From the cell containing the given text, extract its center point as [X, Y] coordinate. 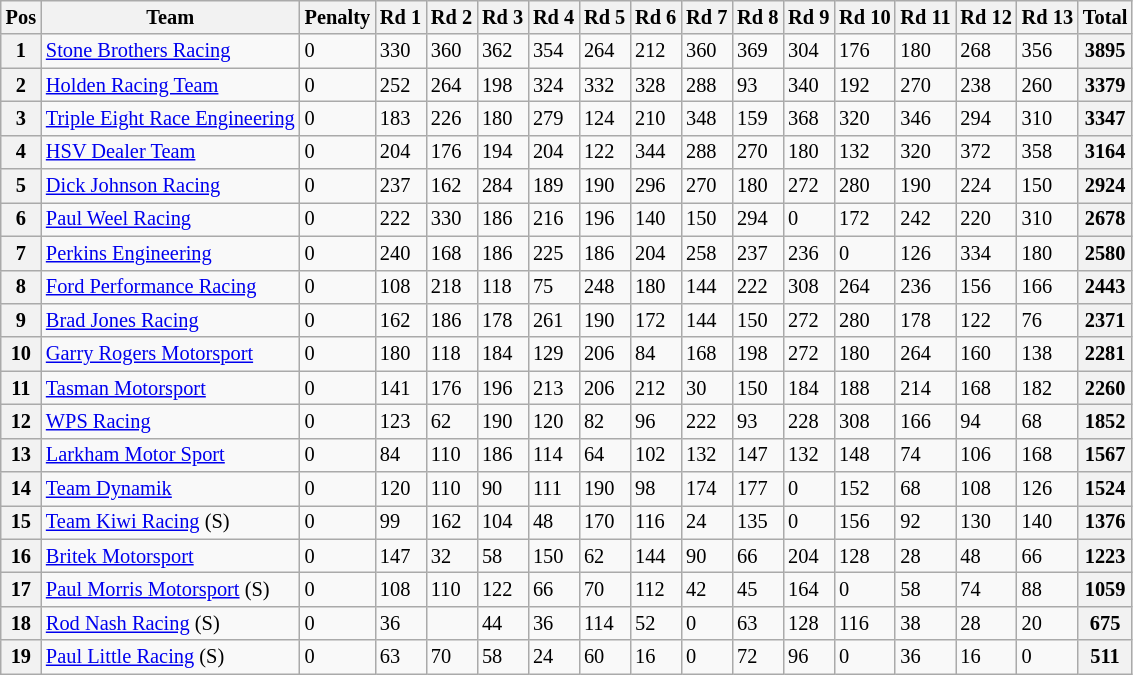
104 [502, 522]
159 [758, 118]
124 [604, 118]
1059 [1105, 589]
189 [554, 186]
164 [808, 589]
18 [21, 623]
141 [400, 388]
344 [656, 152]
258 [706, 253]
WPS Racing [170, 421]
Holden Racing Team [170, 85]
1567 [1105, 455]
372 [986, 152]
2678 [1105, 219]
14 [21, 489]
Team [170, 17]
182 [1048, 388]
218 [452, 287]
Rd 2 [452, 17]
220 [986, 219]
225 [554, 253]
15 [21, 522]
Paul Morris Motorsport (S) [170, 589]
177 [758, 489]
Pos [21, 17]
10 [21, 354]
226 [452, 118]
42 [706, 589]
7 [21, 253]
3895 [1105, 51]
216 [554, 219]
213 [554, 388]
368 [808, 118]
348 [706, 118]
94 [986, 421]
Rd 4 [554, 17]
369 [758, 51]
88 [1048, 589]
Garry Rogers Motorsport [170, 354]
130 [986, 522]
138 [1048, 354]
152 [864, 489]
12 [21, 421]
2260 [1105, 388]
20 [1048, 623]
99 [400, 522]
98 [656, 489]
354 [554, 51]
11 [21, 388]
228 [808, 421]
160 [986, 354]
Tasman Motorsport [170, 388]
Stone Brothers Racing [170, 51]
64 [604, 455]
3164 [1105, 152]
1376 [1105, 522]
129 [554, 354]
112 [656, 589]
240 [400, 253]
260 [1048, 85]
Rd 11 [925, 17]
170 [604, 522]
2580 [1105, 253]
Rd 6 [656, 17]
Ford Performance Racing [170, 287]
Dick Johnson Racing [170, 186]
188 [864, 388]
Rd 3 [502, 17]
334 [986, 253]
Rd 13 [1048, 17]
356 [1048, 51]
192 [864, 85]
3 [21, 118]
332 [604, 85]
346 [925, 118]
284 [502, 186]
32 [452, 556]
328 [656, 85]
268 [986, 51]
Rd 1 [400, 17]
3379 [1105, 85]
4 [21, 152]
Penalty [338, 17]
92 [925, 522]
362 [502, 51]
304 [808, 51]
238 [986, 85]
HSV Dealer Team [170, 152]
Total [1105, 17]
60 [604, 657]
Rd 10 [864, 17]
174 [706, 489]
45 [758, 589]
Triple Eight Race Engineering [170, 118]
Paul Weel Racing [170, 219]
148 [864, 455]
111 [554, 489]
1 [21, 51]
2281 [1105, 354]
38 [925, 623]
6 [21, 219]
511 [1105, 657]
210 [656, 118]
2443 [1105, 287]
340 [808, 85]
1223 [1105, 556]
296 [656, 186]
248 [604, 287]
675 [1105, 623]
75 [554, 287]
Team Kiwi Racing (S) [170, 522]
Paul Little Racing (S) [170, 657]
261 [554, 320]
183 [400, 118]
30 [706, 388]
Rd 5 [604, 17]
279 [554, 118]
2371 [1105, 320]
13 [21, 455]
1852 [1105, 421]
242 [925, 219]
19 [21, 657]
17 [21, 589]
Britek Motorsport [170, 556]
252 [400, 85]
1524 [1105, 489]
Rd 9 [808, 17]
76 [1048, 320]
358 [1048, 152]
44 [502, 623]
135 [758, 522]
8 [21, 287]
9 [21, 320]
Perkins Engineering [170, 253]
Larkham Motor Sport [170, 455]
5 [21, 186]
82 [604, 421]
Rd 7 [706, 17]
214 [925, 388]
2924 [1105, 186]
106 [986, 455]
72 [758, 657]
102 [656, 455]
194 [502, 152]
Rd 8 [758, 17]
3347 [1105, 118]
2 [21, 85]
224 [986, 186]
324 [554, 85]
Brad Jones Racing [170, 320]
Team Dynamik [170, 489]
52 [656, 623]
123 [400, 421]
Rd 12 [986, 17]
Rod Nash Racing (S) [170, 623]
